For the text-containing cell, return its midpoint in [X, Y] coordinate format. 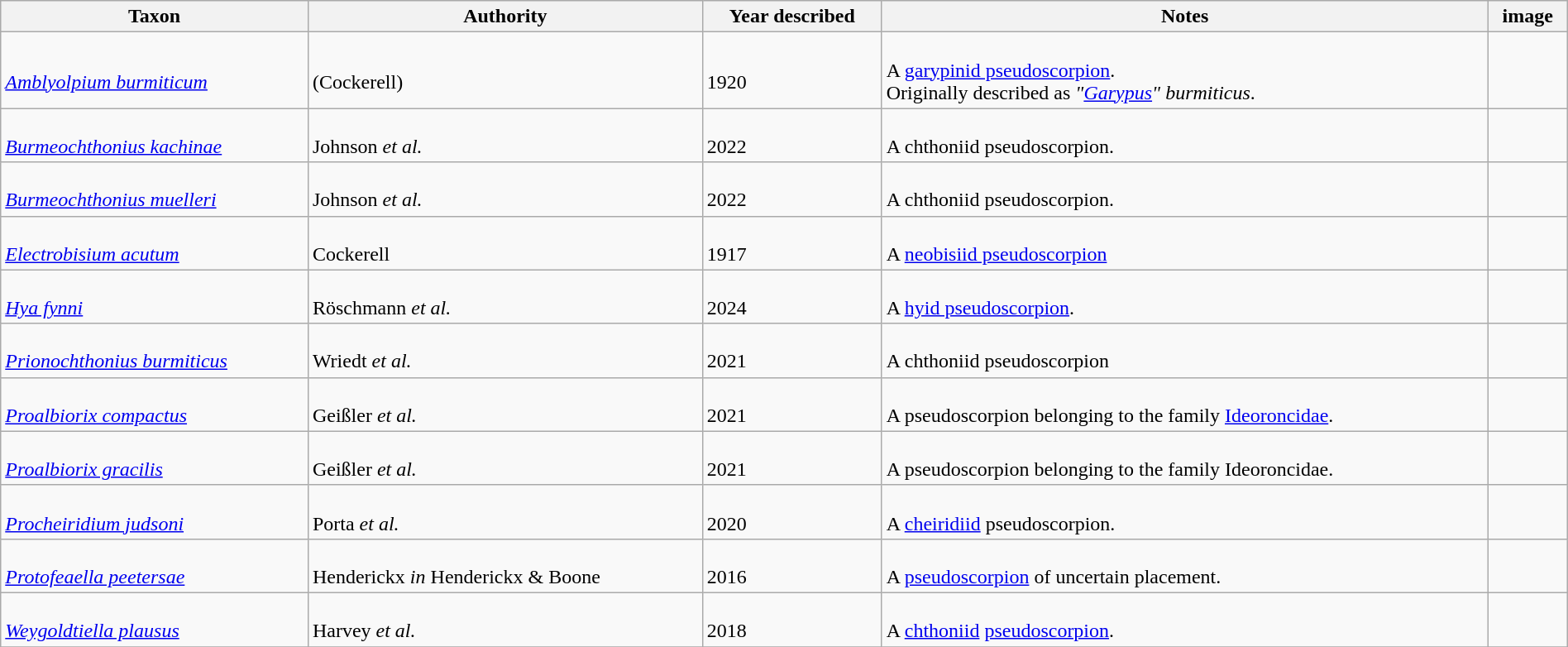
Henderickx in Henderickx & Boone [504, 566]
Burmeochthonius muelleri [155, 189]
A chthoniid pseudoscorpion [1184, 351]
Taxon [155, 17]
Burmeochthonius kachinae [155, 136]
Wriedt et al. [504, 351]
image [1527, 17]
Notes [1184, 17]
Electrobisium acutum [155, 243]
A pseudoscorpion of uncertain placement. [1184, 566]
Proalbiorix compactus [155, 404]
(Cockerell) [504, 70]
Röschmann et al. [504, 296]
Cockerell [504, 243]
Protofeaella peetersae [155, 566]
Year described [792, 17]
Weygoldtiella plausus [155, 619]
Porta et al. [504, 511]
2020 [792, 511]
Authority [504, 17]
Hya fynni [155, 296]
A cheiridiid pseudoscorpion. [1184, 511]
1917 [792, 243]
2024 [792, 296]
A hyid pseudoscorpion. [1184, 296]
Amblyolpium burmiticum [155, 70]
Proalbiorix gracilis [155, 458]
Harvey et al. [504, 619]
A garypinid pseudoscorpion. Originally described as "Garypus" burmiticus. [1184, 70]
A neobisiid pseudoscorpion [1184, 243]
2016 [792, 566]
Prionochthonius burmiticus [155, 351]
Procheiridium judsoni [155, 511]
1920 [792, 70]
2018 [792, 619]
